Scan for the cell matching the given text and deliver its (x, y) coordinate at center. 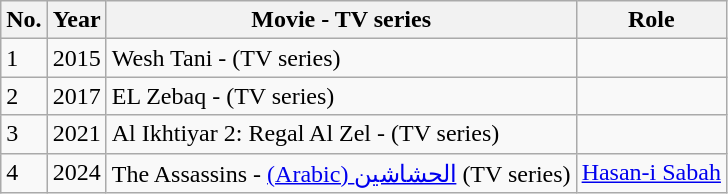
Year (76, 20)
The Assassins - (Arabic) الحشاشين (TV series) (341, 173)
4 (24, 173)
2017 (76, 96)
2 (24, 96)
Role (651, 20)
Al Ikhtiyar 2: Regal Al Zel - (TV series) (341, 134)
2024 (76, 173)
2015 (76, 58)
Hasan-i Sabah (651, 173)
No. (24, 20)
1 (24, 58)
3 (24, 134)
EL Zebaq - (TV series) (341, 96)
2021 (76, 134)
Wesh Tani - (TV series) (341, 58)
Movie - TV series (341, 20)
